Output the [x, y] coordinate of the center of the cell containing the given text.  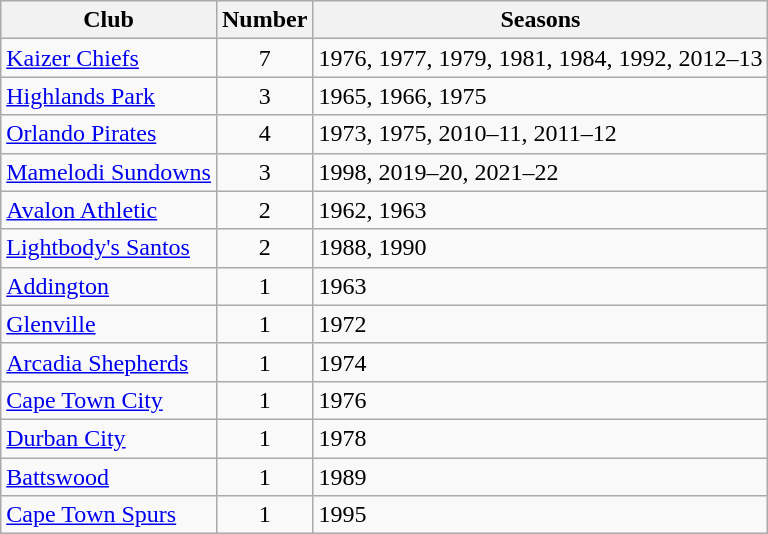
1965, 1966, 1975 [540, 96]
Orlando Pirates [109, 134]
Battswood [109, 477]
Mamelodi Sundowns [109, 172]
1998, 2019–20, 2021–22 [540, 172]
7 [264, 58]
4 [264, 134]
Arcadia Shepherds [109, 362]
1995 [540, 515]
Durban City [109, 438]
1989 [540, 477]
1978 [540, 438]
1974 [540, 362]
1988, 1990 [540, 248]
1973, 1975, 2010–11, 2011–12 [540, 134]
Club [109, 20]
Addington [109, 286]
Kaizer Chiefs [109, 58]
Number [264, 20]
Avalon Athletic [109, 210]
Lightbody's Santos [109, 248]
1962, 1963 [540, 210]
Cape Town Spurs [109, 515]
Seasons [540, 20]
Highlands Park [109, 96]
1976, 1977, 1979, 1981, 1984, 1992, 2012–13 [540, 58]
1972 [540, 324]
1963 [540, 286]
Cape Town City [109, 400]
1976 [540, 400]
Glenville [109, 324]
